Output the (X, Y) coordinate of the center of the cell containing the given text.  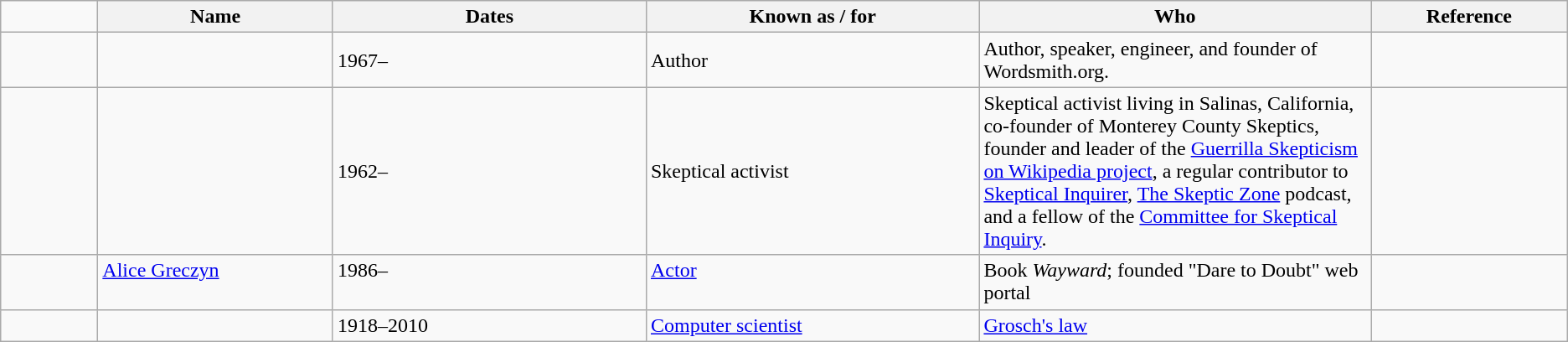
Grosch's law (1175, 325)
Dates (489, 17)
Actor (812, 282)
1986– (489, 282)
1962– (489, 171)
Skeptical activist (812, 171)
Who (1175, 17)
Reference (1469, 17)
1918–2010 (489, 325)
Known as / for (812, 17)
1967– (489, 60)
Name (216, 17)
Book Wayward; founded "Dare to Doubt" web portal (1175, 282)
Author (812, 60)
Author, speaker, engineer, and founder of Wordsmith.org. (1175, 60)
Alice Greczyn (216, 282)
Computer scientist (812, 325)
